Pinpoint the cell where the given text exists, returning its (X, Y) midpoint coordinate. 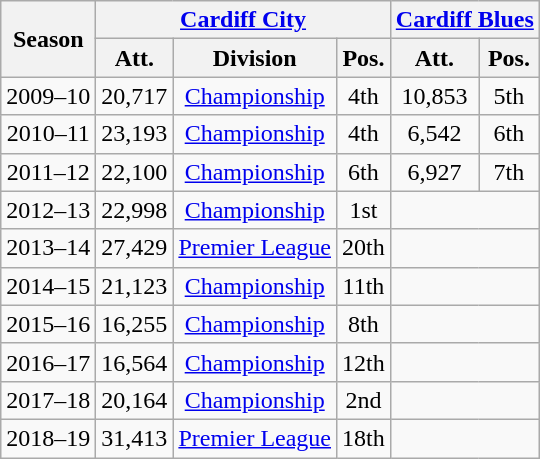
2017–18 (48, 400)
Cardiff Blues (464, 20)
2011–12 (48, 172)
18th (364, 438)
6,542 (434, 134)
6,927 (434, 172)
16,564 (134, 362)
16,255 (134, 324)
2014–15 (48, 286)
2016–17 (48, 362)
2015–16 (48, 324)
20th (364, 248)
2018–19 (48, 438)
22,998 (134, 210)
12th (364, 362)
8th (364, 324)
20,164 (134, 400)
1st (364, 210)
2013–14 (48, 248)
2012–13 (48, 210)
Season (48, 39)
27,429 (134, 248)
23,193 (134, 134)
2009–10 (48, 96)
31,413 (134, 438)
2nd (364, 400)
Division (255, 58)
21,123 (134, 286)
20,717 (134, 96)
22,100 (134, 172)
5th (510, 96)
10,853 (434, 96)
7th (510, 172)
2010–11 (48, 134)
Cardiff City (243, 20)
11th (364, 286)
